From the cell containing the given text, extract its center point as [x, y] coordinate. 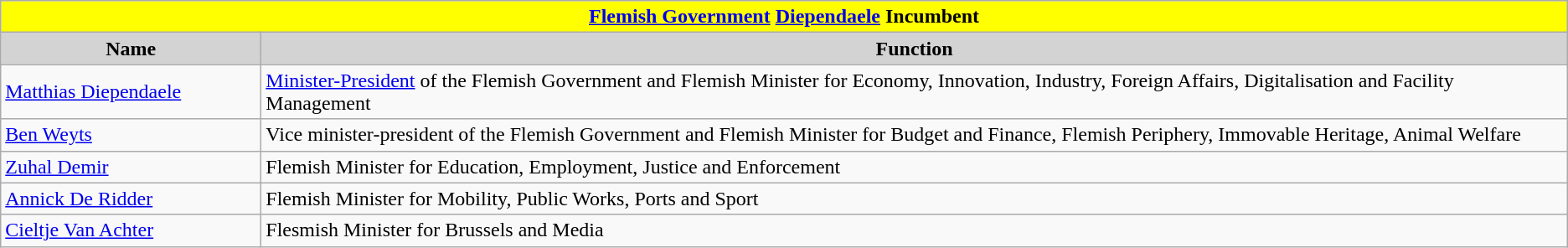
Zuhal Demir [131, 167]
Function [915, 49]
Ben Weyts [131, 135]
Matthias Diependaele [131, 92]
Vice minister-president of the Flemish Government and Flemish Minister for Budget and Finance, Flemish Periphery, Immovable Heritage, Animal Welfare [915, 135]
Annick De Ridder [131, 199]
Flesmish Minister for Brussels and Media [915, 230]
Cieltje Van Achter [131, 230]
Name [131, 49]
Flemish Minister for Education, Employment, Justice and Enforcement [915, 167]
Flemish Government Diependaele Incumbent [784, 17]
Flemish Minister for Mobility, Public Works, Ports and Sport [915, 199]
